Determine the [x, y] coordinate at the center of the cell enclosing the given text.  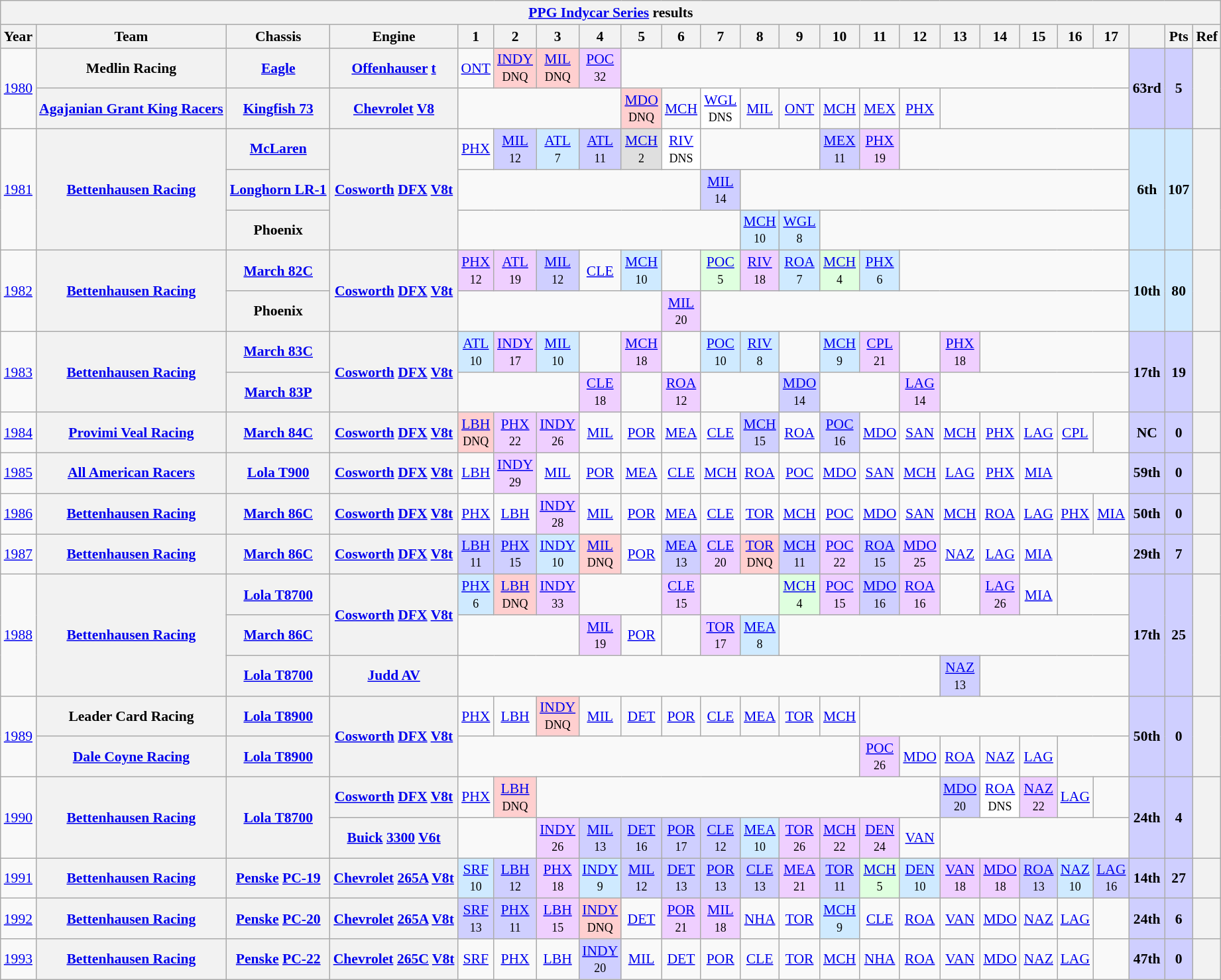
MEA8 [760, 635]
1991 [19, 879]
POC10 [720, 351]
PHX19 [880, 150]
CLE20 [720, 554]
CLE15 [681, 595]
1988 [19, 635]
MCH2 [642, 150]
TOR17 [720, 635]
MDO14 [799, 392]
6th [1147, 190]
INDY10 [557, 554]
PPG Indycar Series results [611, 13]
1990 [19, 818]
Longhorn LR-1 [278, 190]
MDO16 [880, 595]
MIL19 [600, 635]
ATL19 [515, 270]
MDO25 [920, 554]
1987 [19, 554]
POC22 [839, 554]
CPL [1075, 433]
1992 [19, 918]
MCH22 [839, 838]
SRF13 [476, 918]
WGL8 [799, 231]
Agajanian Grant King Racers [131, 109]
Penske PC-22 [278, 959]
March 83C [278, 351]
VAN18 [960, 879]
ROA7 [799, 270]
LBH11 [476, 554]
MEX [880, 109]
1984 [19, 433]
SRF10 [476, 879]
MEA10 [760, 838]
RIVDNS [681, 150]
MEA21 [799, 879]
INDY17 [515, 351]
1986 [19, 514]
107 [1179, 190]
Chevrolet 265C V8t [394, 959]
RIV8 [760, 351]
Eagle [278, 68]
POC16 [839, 433]
CLE13 [760, 879]
Team [131, 36]
Judd AV [394, 676]
MEX11 [839, 150]
19 [1179, 372]
SRF [476, 959]
Pts [1179, 36]
1989 [19, 736]
Chevrolet V8 [394, 109]
MIL14 [720, 190]
POC15 [839, 595]
1983 [19, 372]
NAZ10 [1075, 879]
12 [920, 36]
Buick 3300 V6t [394, 838]
LBH12 [515, 879]
POC32 [600, 68]
McLaren [278, 150]
LAG14 [920, 392]
2 [515, 36]
1 [476, 36]
DET16 [642, 838]
POC26 [880, 757]
29th [1147, 554]
Engine [394, 36]
MIL18 [720, 918]
MIL10 [557, 351]
March 83P [278, 392]
CLE18 [600, 392]
8 [760, 36]
POR21 [681, 918]
INDY20 [600, 959]
ROA12 [681, 392]
DET13 [681, 879]
INDY33 [557, 595]
Offenhauser t [394, 68]
17 [1111, 36]
Chassis [278, 36]
MDO18 [1000, 879]
Penske PC-19 [278, 879]
MIL13 [600, 838]
13 [960, 36]
RIV18 [760, 270]
27 [1179, 879]
Ref [1206, 36]
TOR11 [839, 879]
16 [1075, 36]
9 [799, 36]
MDODNQ [642, 109]
59th [1147, 473]
TOR26 [799, 838]
Dale Coyne Racing [131, 757]
March 82C [278, 270]
ROA13 [1039, 879]
MIL20 [681, 311]
1982 [19, 291]
MCH18 [642, 351]
ROA16 [920, 595]
MCH15 [760, 433]
ATL7 [557, 150]
NAZ22 [1039, 798]
47th [1147, 959]
INDY9 [600, 879]
INDY29 [515, 473]
CLE12 [720, 838]
NC [1147, 433]
TORDNQ [760, 554]
LAG16 [1111, 879]
PHX15 [515, 554]
PHX22 [515, 433]
All American Racers [131, 473]
14th [1147, 879]
INDY28 [557, 514]
POR13 [720, 879]
Penske PC-20 [278, 918]
MEA13 [681, 554]
63rd [1147, 88]
ROADNS [1000, 798]
11 [880, 36]
DEN24 [880, 838]
ROA15 [880, 554]
NAZ13 [960, 676]
MCH11 [799, 554]
MCH5 [880, 879]
Medlin Racing [131, 68]
80 [1179, 291]
1980 [19, 88]
CPL21 [880, 351]
POC5 [720, 270]
1985 [19, 473]
PHX12 [476, 270]
10 [839, 36]
10th [1147, 291]
ATL11 [600, 150]
14 [1000, 36]
March 84C [278, 433]
DEN10 [920, 879]
ATL10 [476, 351]
Leader Card Racing [131, 716]
1993 [19, 959]
PHX11 [515, 918]
3 [557, 36]
15 [1039, 36]
MDO20 [960, 798]
25 [1179, 635]
WGLDNS [720, 109]
LAG26 [1000, 595]
Lola T900 [278, 473]
1981 [19, 190]
POR17 [681, 838]
Provimi Veal Racing [131, 433]
Year [19, 36]
Kingfish 73 [278, 109]
LBH15 [557, 918]
